Provide the [X, Y] coordinate of the cell's center where the given text is located.  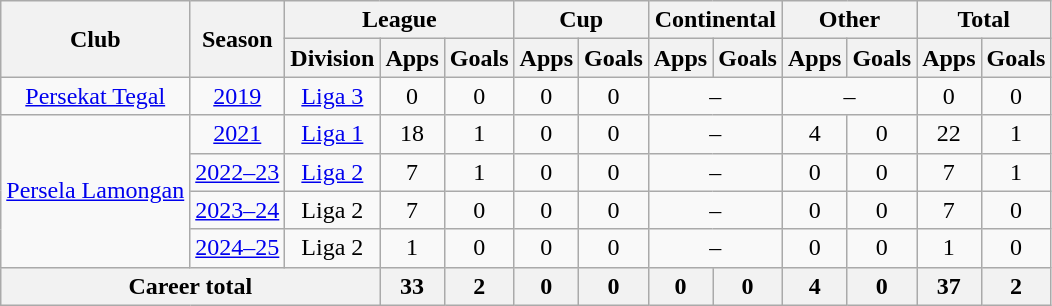
Career total [190, 286]
Division [332, 58]
33 [412, 286]
Club [96, 39]
Liga 1 [332, 134]
Liga 3 [332, 96]
Persekat Tegal [96, 96]
Total [984, 20]
2021 [238, 134]
Cup [581, 20]
2024–25 [238, 248]
37 [949, 286]
Other [849, 20]
2022–23 [238, 172]
League [400, 20]
2019 [238, 96]
18 [412, 134]
22 [949, 134]
Continental [715, 20]
Season [238, 39]
2023–24 [238, 210]
Persela Lamongan [96, 191]
